Provide the [X, Y] coordinate of the cell's center where the given text is located.  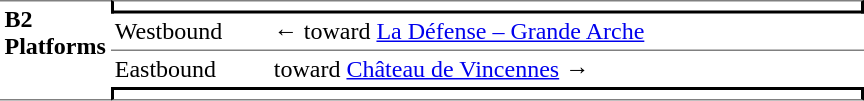
Eastbound [190, 69]
Westbound [190, 33]
B2Platforms [55, 50]
← toward La Défense – Grande Arche [566, 33]
toward Château de Vincennes → [566, 69]
